Return (X, Y) of the center of cell containing provided text 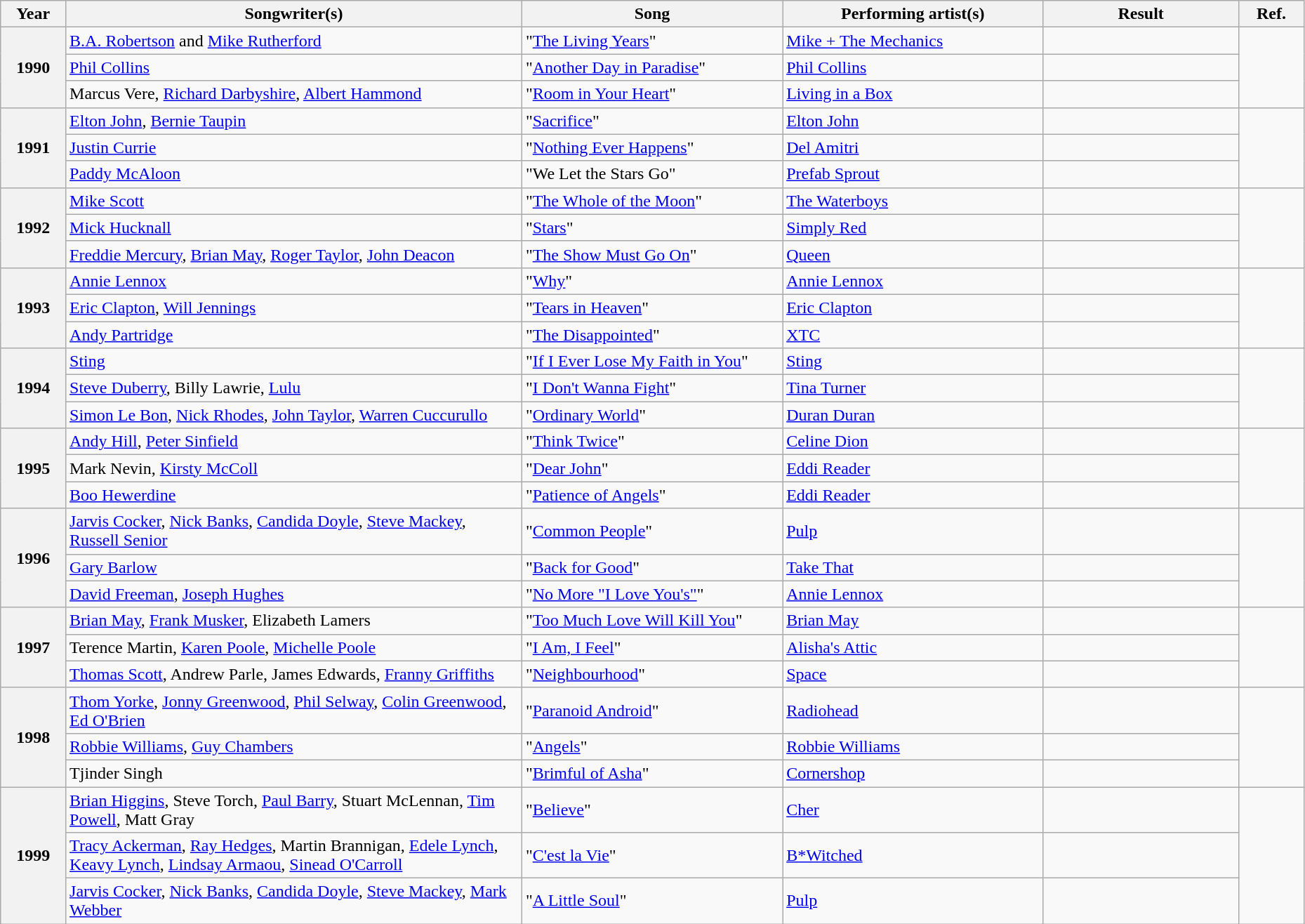
Elton John, Bernie Taupin (294, 121)
1991 (34, 147)
Ref. (1271, 14)
Celine Dion (913, 442)
1994 (34, 388)
"Patience of Angels" (651, 495)
"Common People" (651, 531)
Cornershop (913, 773)
Tina Turner (913, 388)
Terence Martin, Karen Poole, Michelle Poole (294, 647)
XTC (913, 335)
Simon Le Bon, Nick Rhodes, John Taylor, Warren Cuccurullo (294, 415)
1997 (34, 647)
Del Amitri (913, 147)
"Nothing Ever Happens" (651, 147)
David Freeman, Joseph Hughes (294, 594)
Cher (913, 809)
Tracy Ackerman, Ray Hedges, Martin Brannigan, Edele Lynch, Keavy Lynch, Lindsay Armaou, Sinead O'Carroll (294, 855)
1990 (34, 67)
Andy Partridge (294, 335)
"Stars" (651, 227)
Performing artist(s) (913, 14)
"C'est la Vie" (651, 855)
Tjinder Singh (294, 773)
Queen (913, 254)
"Angels" (651, 746)
Mike + The Mechanics (913, 41)
1998 (34, 737)
"If I Ever Lose My Faith in You" (651, 362)
Prefab Sprout (913, 174)
Mike Scott (294, 201)
"Ordinary World" (651, 415)
Simply Red (913, 227)
Living in a Box (913, 94)
"Back for Good" (651, 567)
Robbie Williams (913, 746)
"Think Twice" (651, 442)
Robbie Williams, Guy Chambers (294, 746)
"Room in Your Heart" (651, 94)
"A Little Soul" (651, 902)
1996 (34, 557)
Marcus Vere, Richard Darbyshire, Albert Hammond (294, 94)
Thom Yorke, Jonny Greenwood, Phil Selway, Colin Greenwood, Ed O'Brien (294, 711)
Mark Nevin, Kirsty McColl (294, 468)
Jarvis Cocker, Nick Banks, Candida Doyle, Steve Mackey, Russell Senior (294, 531)
Alisha's Attic (913, 647)
Brian May (913, 621)
"The Living Years" (651, 41)
Paddy McAloon (294, 174)
"I Am, I Feel" (651, 647)
"Paranoid Android" (651, 711)
Eric Clapton, Will Jennings (294, 308)
Justin Currie (294, 147)
Jarvis Cocker, Nick Banks, Candida Doyle, Steve Mackey, Mark Webber (294, 902)
"Another Day in Paradise" (651, 67)
Radiohead (913, 711)
Eric Clapton (913, 308)
1992 (34, 227)
B*Witched (913, 855)
"Brimful of Asha" (651, 773)
Songwriter(s) (294, 14)
"Dear John" (651, 468)
Andy Hill, Peter Sinfield (294, 442)
"Why" (651, 281)
Result (1141, 14)
"The Show Must Go On" (651, 254)
Brian May, Frank Musker, Elizabeth Lamers (294, 621)
"No More "I Love You's"" (651, 594)
"Too Much Love Will Kill You" (651, 621)
"We Let the Stars Go" (651, 174)
"The Whole of the Moon" (651, 201)
Take That (913, 567)
Gary Barlow (294, 567)
Elton John (913, 121)
"I Don't Wanna Fight" (651, 388)
Space (913, 674)
1995 (34, 468)
Boo Hewerdine (294, 495)
"The Disappointed" (651, 335)
B.A. Robertson and Mike Rutherford (294, 41)
Duran Duran (913, 415)
Mick Hucknall (294, 227)
The Waterboys (913, 201)
1993 (34, 308)
Steve Duberry, Billy Lawrie, Lulu (294, 388)
"Tears in Heaven" (651, 308)
"Neighbourhood" (651, 674)
"Believe" (651, 809)
Freddie Mercury, Brian May, Roger Taylor, John Deacon (294, 254)
Song (651, 14)
Year (34, 14)
Brian Higgins, Steve Torch, Paul Barry, Stuart McLennan, Tim Powell, Matt Gray (294, 809)
1999 (34, 855)
"Sacrifice" (651, 121)
Thomas Scott, Andrew Parle, James Edwards, Franny Griffiths (294, 674)
